Detect which cell encompasses the target text, then output its [x, y] center coordinate. 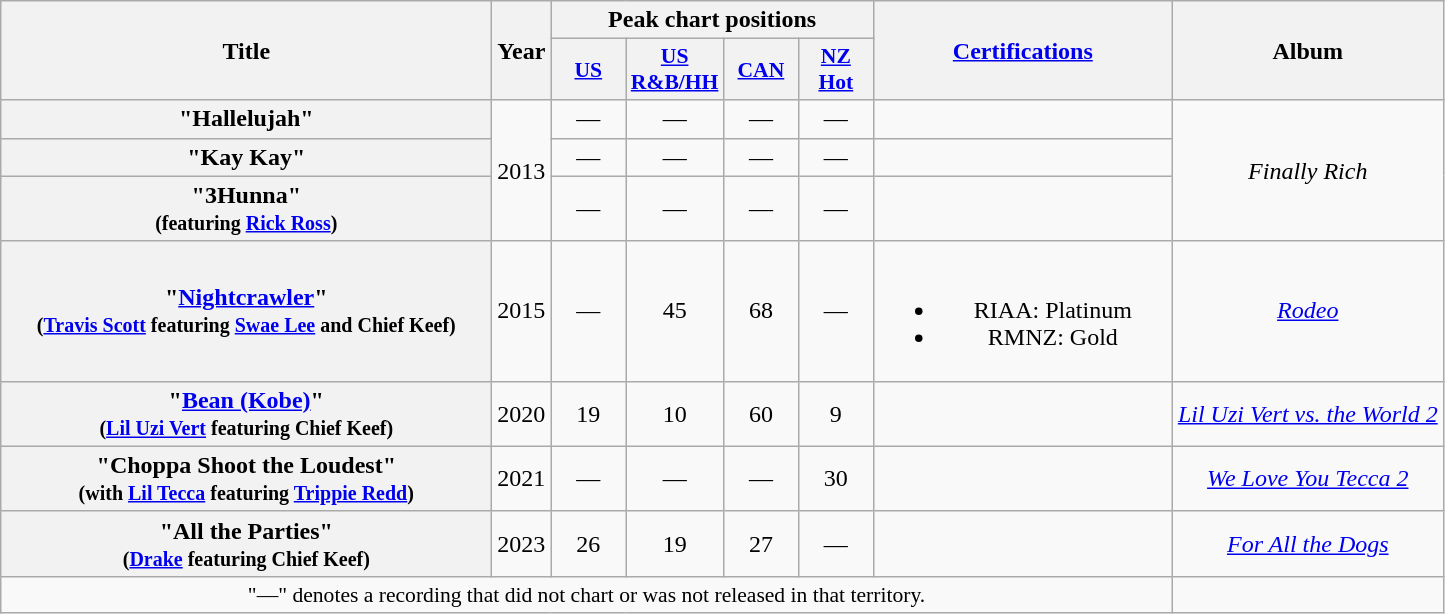
60 [760, 414]
10 [675, 414]
Year [522, 50]
Peak chart positions [712, 20]
"Kay Kay" [246, 157]
CAN [760, 70]
USR&B/HH [675, 70]
2023 [522, 544]
2020 [522, 414]
26 [588, 544]
2015 [522, 311]
"Bean (Kobe)"(Lil Uzi Vert featuring Chief Keef) [246, 414]
Rodeo [1308, 311]
We Love You Tecca 2 [1308, 478]
Finally Rich [1308, 170]
68 [760, 311]
Certifications [1022, 50]
NZHot [836, 70]
30 [836, 478]
Album [1308, 50]
"Choppa Shoot the Loudest"(with Lil Tecca featuring Trippie Redd) [246, 478]
Lil Uzi Vert vs. the World 2 [1308, 414]
27 [760, 544]
9 [836, 414]
"All the Parties"(Drake featuring Chief Keef) [246, 544]
2021 [522, 478]
2013 [522, 170]
RIAA: PlatinumRMNZ: Gold [1022, 311]
Title [246, 50]
US [588, 70]
"3Hunna"(featuring Rick Ross) [246, 208]
45 [675, 311]
"Nightcrawler"(Travis Scott featuring Swae Lee and Chief Keef) [246, 311]
"—" denotes a recording that did not chart or was not released in that territory. [587, 594]
"Hallelujah" [246, 119]
For All the Dogs [1308, 544]
